Return [X, Y] of the center of cell containing provided text 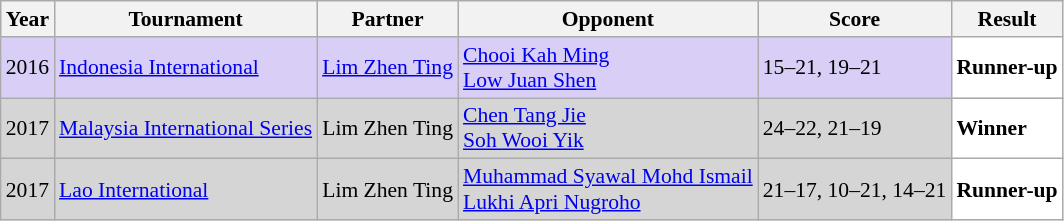
Lao International [186, 190]
Indonesia International [186, 68]
Muhammad Syawal Mohd Ismail Lukhi Apri Nugroho [608, 190]
Tournament [186, 19]
Winner [1006, 128]
Chooi Kah Ming Low Juan Shen [608, 68]
Year [28, 19]
2016 [28, 68]
Malaysia International Series [186, 128]
Chen Tang Jie Soh Wooi Yik [608, 128]
Score [855, 19]
Opponent [608, 19]
24–22, 21–19 [855, 128]
Partner [388, 19]
Result [1006, 19]
15–21, 19–21 [855, 68]
21–17, 10–21, 14–21 [855, 190]
